Extract the (X, Y) coordinate from the center of the cell holding the provided text.  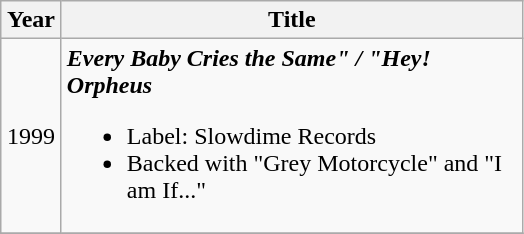
Year (32, 20)
Title (292, 20)
Every Baby Cries the Same" / "Hey! OrpheusLabel: Slowdime RecordsBacked with "Grey Motorcycle" and "I am If..." (292, 136)
1999 (32, 136)
